Return the (x, y) coordinate for the center point of the cell that contains the specified text.  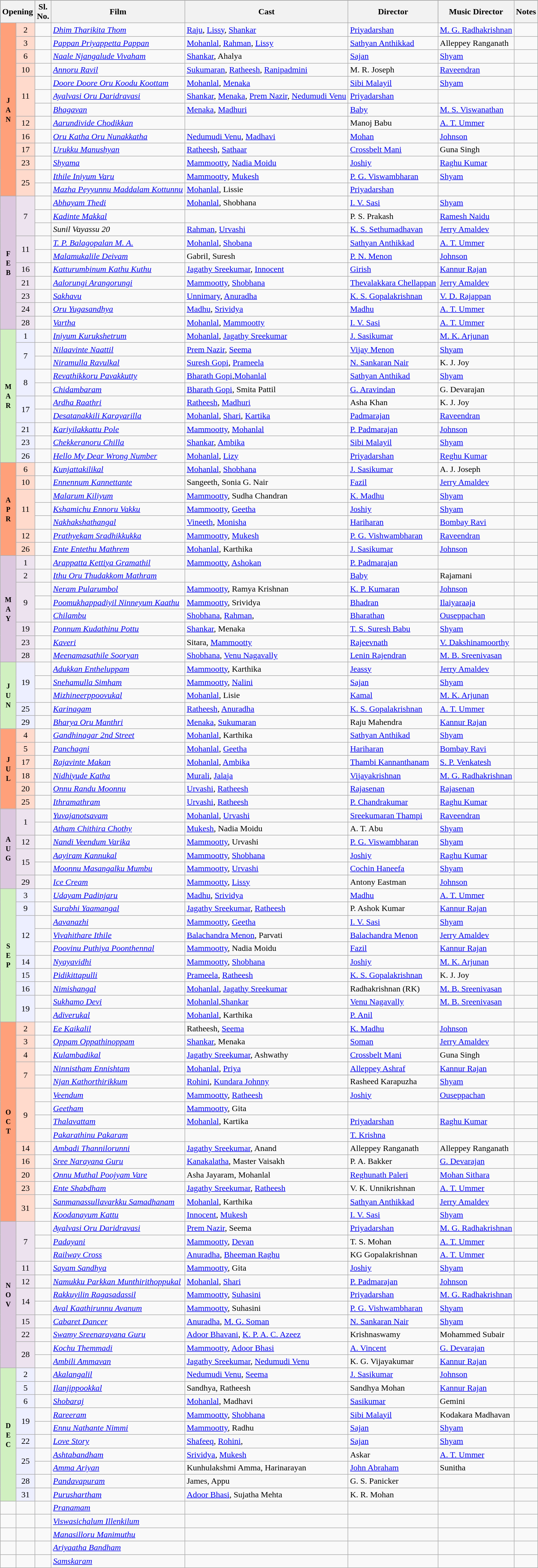
Sl.No. (43, 12)
Mohanlal,Shankar (266, 1002)
Nedumudi Venu, Seema (266, 1375)
Gemini (476, 1401)
Oru Katha Oru Nunakkatha (118, 136)
Meenamasathile Sooryan (118, 656)
Adoor Bhavani, K. P. A. C. Azeez (266, 1335)
Mohanlal, Kartika (266, 1122)
Balachandra Menon (393, 935)
Asha Khan (393, 403)
T. Krishna (393, 1135)
Namukku Parkkan Munthirithoppukal (118, 1281)
Prameela, Ratheesh (266, 975)
Ratheesh, Sathaar (266, 149)
Udayam Padinjaru (118, 895)
P. Ashok Kumar (393, 909)
Iniyum Kurukshetrum (118, 336)
Reghunath Paleri (393, 1175)
Swamy Sreenarayana Guru (118, 1335)
P. N. Menon (393, 256)
K. S. Sethumadhavan (393, 229)
Nakhakshathangal (118, 522)
Shyama (118, 163)
T. S. Mohan (393, 1242)
James, Appu (266, 1481)
Chekkeranoru Chilla (118, 443)
V. D. Rajappan (476, 296)
Padmarajan (393, 416)
T. P. Balagopalan M. A. (118, 243)
P. S. Prakash (393, 216)
Sayam Sandhya (118, 1268)
Nilaavinte Naattil (118, 349)
DEC (8, 1434)
Kamal (393, 695)
AUG (8, 849)
Jagathy Sreekumar, Ashwathy (266, 1055)
Ariyaatha Bandham (118, 1548)
Sasikumar (393, 1401)
K. G. Vijayakumar (393, 1361)
Mohammed Subair (476, 1335)
Mohan Sithara (476, 1175)
Njan Kathorthirikkum (118, 1082)
Kadinte Makkal (118, 216)
Kanakalatha, Master Vaisakh (266, 1161)
Ente Shabdham (118, 1188)
Mohanlal, Mammootty (266, 323)
Mohanlal, Lizy (266, 456)
Mohanlal, Shari, Kartika (266, 416)
Sakhavu (118, 296)
G. S. Panicker (393, 1481)
Oppam Oppathinoppam (118, 1042)
Sunitha (476, 1468)
Lenin Rajendran (393, 656)
Bharya Oru Manthri (118, 722)
Kochu Themmadi (118, 1348)
Malamukalile Deivam (118, 256)
M. S. Viswanathan (476, 110)
Ardha Raathri (118, 403)
Jagathy Sreekumar, Anand (266, 1148)
Mukesh, Nadia Moidu (266, 829)
Bharath Gopi,Mohanlal (266, 376)
Radhakrishnan (RK) (393, 988)
Ponnum Kudathinu Pottu (118, 629)
Kulambadikal (118, 1055)
Karinagam (118, 709)
Rasheed Karapuzha (393, 1082)
Adiverukal (118, 1015)
Shankar, Menaka, Prem Nazir, Nedumudi Venu (266, 96)
Soman (393, 1042)
P. Anil (393, 1015)
Yuvajanotsavam (118, 815)
Music Director (476, 12)
Bharathan (393, 616)
Ilaiyaraaja (476, 602)
Innocent, Mukesh (266, 1215)
Mammootty, Mohanlal (266, 429)
Urukku Manushyan (118, 149)
Rajavinte Makan (118, 762)
Sangeeth, Sonia G. Nair (266, 482)
Opening (17, 12)
Mammootty, Radhu (266, 1428)
Aavanazhi (118, 922)
Alleppey Ashraf (393, 1068)
Mammootty, Devan (266, 1242)
Ambili Ammavan (118, 1361)
Veendum (118, 1095)
Mohanlal, Rahman, Lissy (266, 43)
P. A. Bakker (393, 1161)
Rajamani (476, 575)
Shobhana, Rahman, (266, 616)
Gandhinagar 2nd Street (118, 735)
Bharath Gopi, Smita Pattil (266, 389)
JUL (8, 769)
Samskaram (118, 1561)
Love Story (118, 1441)
Mohanlal, Shari (266, 1281)
Unnimary, Anuradha (266, 296)
Kunhulakshmi Amma, Harinarayan (266, 1468)
Niramulla Ravulkal (118, 362)
Cabaret Dancer (118, 1321)
Ramesh Naidu (476, 216)
Moonnu Masangalku Mumbu (118, 869)
Malarum Kiliyum (118, 496)
Ratheesh, Seema (266, 1028)
Venu Nagavally (393, 1002)
Hello My Dear Wrong Number (118, 456)
A. T. Abu (393, 829)
Ninnistham Ennishtam (118, 1068)
Pranamam (118, 1508)
MAR (8, 396)
Manoj Babu (393, 123)
G. Aravindan (393, 389)
Kariyilakkattu Pole (118, 429)
NOV (8, 1294)
Ente Entethu Mathrem (118, 549)
Viswasichalum Illenkilum (118, 1521)
JUN (8, 695)
Vineeth, Monisha (266, 522)
Mohanlal, Menaka (266, 83)
Mazha Peyyunnu Maddalam Kottunnu (118, 190)
Vijay Menon (393, 349)
Krishnaswamy (393, 1335)
Menaka, Madhuri (266, 110)
Revathikkoru Pavakkutty (118, 376)
Ratheesh, Anuradha (266, 709)
Mohanlal, Shobana (266, 243)
Ice Cream (118, 882)
Sukhamo Devi (118, 1002)
KG Gopalakrishnan (393, 1255)
Ithu Oru Thudakkom Mathram (118, 575)
APR (8, 509)
Sree Narayana Guru (118, 1161)
MAY (8, 609)
Cast (266, 12)
Nimishangal (118, 988)
Mammootty, Adoor Bhasi (266, 1348)
Nidhiyude Katha (118, 775)
Balachandra Menon, Parvati (266, 935)
Aalorungi Arangorungi (118, 283)
Nyayavidhi (118, 962)
Mammootty, Ratheesh (266, 1095)
Railway Cross (118, 1255)
Mohanlal, Ambika (266, 762)
Anuradha, M. G. Soman (266, 1321)
John Abraham (393, 1468)
Ithile Iniyum Varu (118, 176)
Pakarathinu Pakaram (118, 1135)
Chilambu (118, 616)
Rohini, Kundara Johnny (266, 1082)
Ennu Nathante Nimmi (118, 1428)
Thevalakkara Chellappan (393, 283)
Manasilloru Manimuthu (118, 1534)
Nandi Veendum Varika (118, 842)
18 (25, 775)
Raju Mahendra (393, 722)
Vijayakrishnan (393, 775)
Akalangalil (118, 1375)
Arappatta Kettiya Gramathil (118, 562)
Ilanjippookkal (118, 1388)
Menaka, Sukumaran (266, 722)
K. R. Mohan (393, 1495)
Shankar, Ahalya (266, 56)
OCT (8, 1122)
Sanmanassullavarkku Samadhanam (118, 1201)
Director (393, 12)
Ratheesh, Madhuri (266, 403)
Jeassy (393, 669)
Mammootty, Sudha Chandran (266, 496)
Neram Pularumbol (118, 589)
Mammootty, Srividya (266, 602)
Askar (393, 1454)
Adoor Bhasi, Sujatha Mehta (266, 1495)
Rahman, Urvashi (266, 229)
Sitara, Mammootty (266, 642)
Doore Doore Oru Koodu Koottam (118, 83)
Kunjattakilikal (118, 469)
Sandhya Mohan (393, 1388)
Thalavattam (118, 1122)
Annoru Ravil (118, 70)
Abhayam Thedi (118, 203)
Naale Njangalude Vivaham (118, 56)
Mohanlal, Lisie (266, 695)
Raju, Lissy, Shankar (266, 30)
Poomukhappadiyil Ninneyum Kaathu (118, 602)
Jagathy Sreekumar, Nedumudi Venu (266, 1361)
Mohanlal, Urvashi (266, 815)
Onnu Muthal Poojyam Vare (118, 1175)
Sunil Vayassu 20 (118, 229)
Mohan (393, 136)
Vartha (118, 323)
Chidambaram (118, 389)
Thambi Kannanthanam (393, 762)
Snehamulla Simham (118, 682)
Mohanlal, Priya (266, 1068)
Sandhya, Ratheesh (266, 1388)
M. R. Joseph (393, 70)
Ambadi Thannilorunni (118, 1148)
24 (25, 309)
Mammootty, Karthika (266, 669)
Oru Yugasandhya (118, 309)
Ee Kaikalil (118, 1028)
Aayiram Kannukal (118, 855)
Purushartham (118, 1495)
Kodakara Madhavan (476, 1414)
Geetham (118, 1108)
A. J. Joseph (476, 469)
Surabhi Yaamangal (118, 909)
Pandavapuram (118, 1481)
Desatanakkili Karayarilla (118, 416)
Mammootty, Ramya Krishnan (266, 589)
Srividya, Mukesh (266, 1454)
8 (25, 382)
Adukkan Entheluppam (118, 669)
V. Dakshinamoorthy (476, 642)
Mizhineerppoovukal (118, 695)
Pappan Priyappetta Pappan (118, 43)
A. Vincent (393, 1348)
V. K. Unnikrishnan (393, 1188)
Shobhana, Venu Nagavally (266, 656)
Anuradha, Bheeman Raghu (266, 1255)
Amma Ariyan (118, 1468)
Mammootty, Lissy (266, 882)
Padayani (118, 1242)
Onnu Randu Moonnu (118, 789)
Koodanayum Kattu (118, 1215)
Reghu Kumar (476, 456)
Mammootty, Ashokan (266, 562)
Suresh Gopi, Prameela (266, 362)
Kshamichu Ennoru Vakku (118, 509)
Ennennum Kannettante (118, 482)
Aarundivide Chodikkan (118, 123)
Mohanlal, Lissie (266, 190)
Nedumudi Venu, Madhavi (266, 136)
Asha Jayaram, Mohanlal (266, 1175)
Sreekumaran Thampi (393, 815)
Aval Kaathirunnu Avanum (118, 1308)
Rakkuyilin Ragasadassil (118, 1295)
T. S. Suresh Babu (393, 629)
Ashtabandham (118, 1454)
Bhagavan (118, 110)
Notes (526, 12)
P. Chandrakumar (393, 802)
Rajeevnath (393, 642)
Mohanlal, Madhavi (266, 1401)
Gabril, Suresh (266, 256)
Sukumaran, Ratheesh, Ranipadmini (266, 70)
Panchagni (118, 749)
K. P. Kumaran (393, 589)
FEB (8, 263)
Poovinu Puthiya Poonthennal (118, 948)
Ithramathram (118, 802)
Bhadran (393, 602)
Mohanlal, Geetha (266, 749)
S. P. Venkatesh (476, 762)
Jagathy Sreekumar, Innocent (266, 269)
Katturumbinum Kathu Kuthu (118, 269)
Kaveri (118, 642)
Atham Chithira Chothy (118, 829)
SEP (8, 955)
Vivahithare Ithile (118, 935)
Rareeram (118, 1414)
Mammootty, Nalini (266, 682)
Shobaraj (118, 1401)
Shafeeq, Rohini, (266, 1441)
Film (118, 12)
Cochin Haneefa (393, 869)
Murali, Jalaja (266, 775)
Shankar, Ambika (266, 443)
Dhim Tharikita Thom (118, 30)
Pidikittapulli (118, 975)
Prathyekam Sradhikkukka (118, 536)
Girish (393, 269)
Antony Eastman (393, 882)
JAN (8, 110)
